From the cell containing the given text, extract its center point as [X, Y] coordinate. 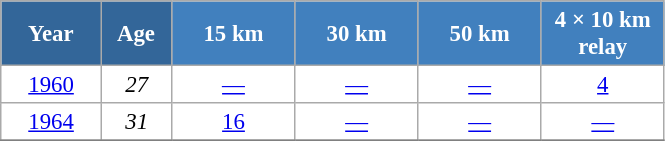
1964 [52, 122]
50 km [480, 34]
4 [602, 85]
30 km [356, 34]
Year [52, 34]
Age [136, 34]
31 [136, 122]
27 [136, 85]
16 [234, 122]
15 km [234, 34]
1960 [52, 85]
4 × 10 km relay [602, 34]
